Return [X, Y] of the center of cell containing provided text 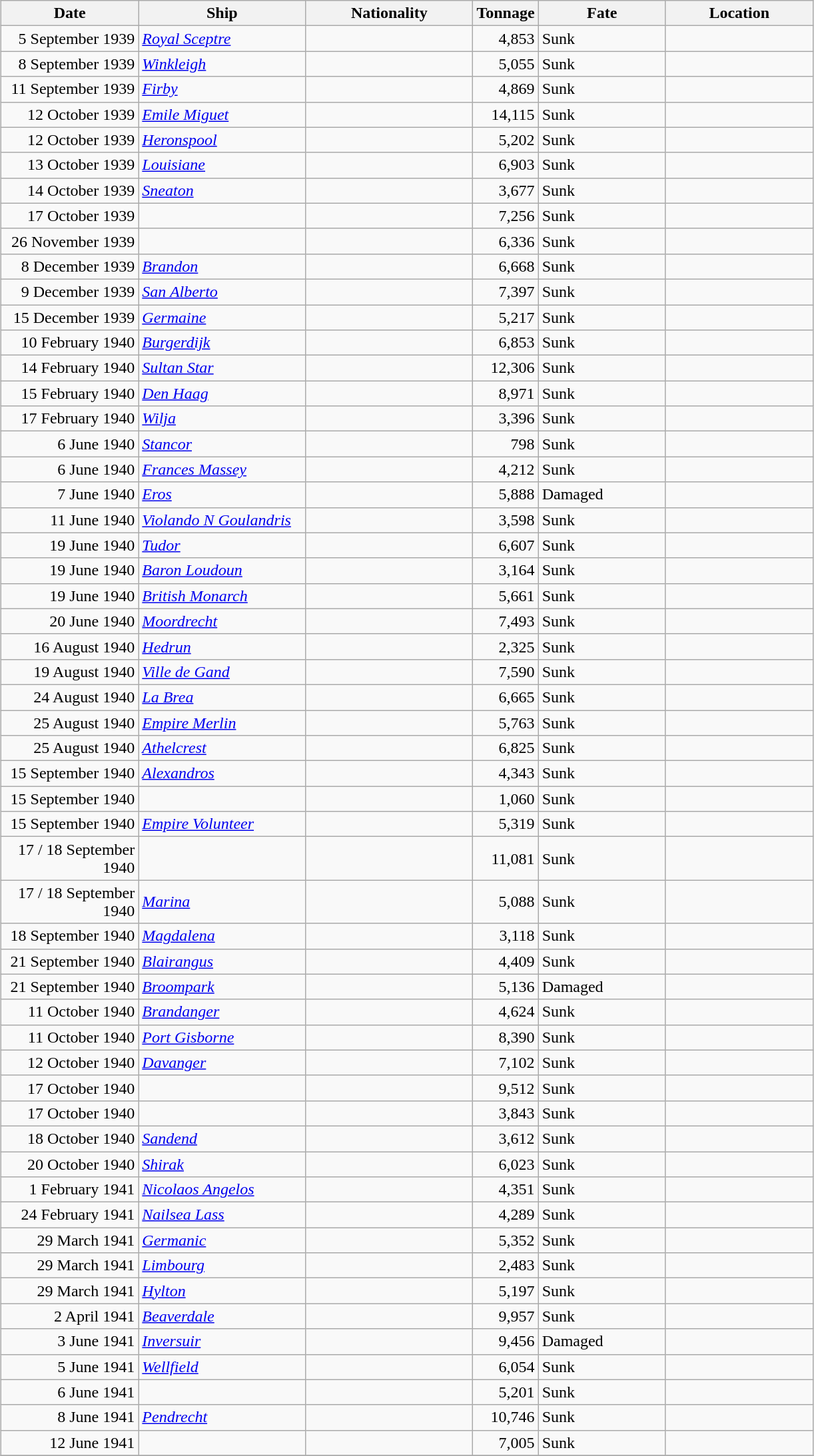
Firby [222, 89]
11 June 1940 [70, 520]
Tonnage [506, 13]
5 September 1939 [70, 39]
Marina [222, 901]
Heronspool [222, 140]
Empire Merlin [222, 722]
3,598 [506, 520]
7,397 [506, 292]
4,212 [506, 469]
15 February 1940 [70, 393]
14,115 [506, 115]
Burgerdijk [222, 343]
18 September 1940 [70, 936]
Blairangus [222, 961]
Empire Volunteer [222, 824]
1,060 [506, 799]
Hedrun [222, 646]
6,607 [506, 545]
8 June 1941 [70, 1417]
Violando N Goulandris [222, 520]
4,409 [506, 961]
6,023 [506, 1164]
15 December 1939 [70, 318]
Nailsea Lass [222, 1215]
Magdalena [222, 936]
2 April 1941 [70, 1316]
5,197 [506, 1291]
6,054 [506, 1367]
6,825 [506, 748]
5,763 [506, 722]
4,351 [506, 1190]
Inversuir [222, 1341]
4,343 [506, 774]
8,971 [506, 393]
Sultan Star [222, 368]
Germanic [222, 1240]
Ville de Gand [222, 672]
4,853 [506, 39]
6,336 [506, 241]
5,055 [506, 64]
Shirak [222, 1164]
6,665 [506, 697]
Winkleigh [222, 64]
24 August 1940 [70, 697]
24 February 1941 [70, 1215]
Germaine [222, 318]
Sneaton [222, 190]
Nationality [389, 13]
17 February 1940 [70, 419]
5,888 [506, 495]
9 December 1939 [70, 292]
Tudor [222, 545]
La Brea [222, 697]
3,612 [506, 1138]
Eros [222, 495]
6 June 1941 [70, 1392]
Ship [222, 13]
4,289 [506, 1215]
5,202 [506, 140]
2,325 [506, 646]
5,217 [506, 318]
1 February 1941 [70, 1190]
20 October 1940 [70, 1164]
Nicolaos Angelos [222, 1190]
Beaverdale [222, 1316]
14 February 1940 [70, 368]
Fate [602, 13]
Date [70, 13]
Emile Miguet [222, 115]
5,352 [506, 1240]
Brandon [222, 266]
San Alberto [222, 292]
8 December 1939 [70, 266]
3,164 [506, 571]
3,118 [506, 936]
Royal Sceptre [222, 39]
7,102 [506, 1063]
7,493 [506, 621]
3 June 1941 [70, 1341]
8 September 1939 [70, 64]
6,903 [506, 165]
7,005 [506, 1443]
Moordrecht [222, 621]
Stancor [222, 444]
10,746 [506, 1417]
12 October 1940 [70, 1063]
6,668 [506, 266]
Baron Loudoun [222, 571]
Wilja [222, 419]
18 October 1940 [70, 1138]
3,677 [506, 190]
7,256 [506, 216]
14 October 1939 [70, 190]
3,396 [506, 419]
5,136 [506, 987]
4,869 [506, 89]
5,319 [506, 824]
Limbourg [222, 1266]
11 September 1939 [70, 89]
Pendrecht [222, 1417]
17 October 1939 [70, 216]
11,081 [506, 859]
798 [506, 444]
7 June 1940 [70, 495]
12,306 [506, 368]
Port Gisborne [222, 1037]
2,483 [506, 1266]
Alexandros [222, 774]
26 November 1939 [70, 241]
5 June 1941 [70, 1367]
British Monarch [222, 596]
5,661 [506, 596]
19 August 1940 [70, 672]
Davanger [222, 1063]
12 June 1941 [70, 1443]
9,456 [506, 1341]
Brandanger [222, 1012]
20 June 1940 [70, 621]
5,088 [506, 901]
13 October 1939 [70, 165]
4,624 [506, 1012]
7,590 [506, 672]
6,853 [506, 343]
Location [739, 13]
Broompark [222, 987]
3,843 [506, 1113]
Hylton [222, 1291]
10 February 1940 [70, 343]
16 August 1940 [70, 646]
Athelcrest [222, 748]
5,201 [506, 1392]
Sandend [222, 1138]
Den Haag [222, 393]
Wellfield [222, 1367]
Louisiane [222, 165]
Frances Massey [222, 469]
9,512 [506, 1088]
9,957 [506, 1316]
8,390 [506, 1037]
